Return the (X, Y) coordinate for the center point of the cell that contains the specified text.  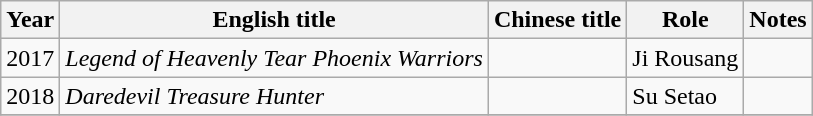
Daredevil Treasure Hunter (274, 96)
Ji Rousang (686, 58)
2017 (30, 58)
Notes (778, 20)
Chinese title (557, 20)
Su Setao (686, 96)
2018 (30, 96)
English title (274, 20)
Legend of Heavenly Tear Phoenix Warriors (274, 58)
Role (686, 20)
Year (30, 20)
